Locate the cell with the specified text and output its [x, y] center coordinate. 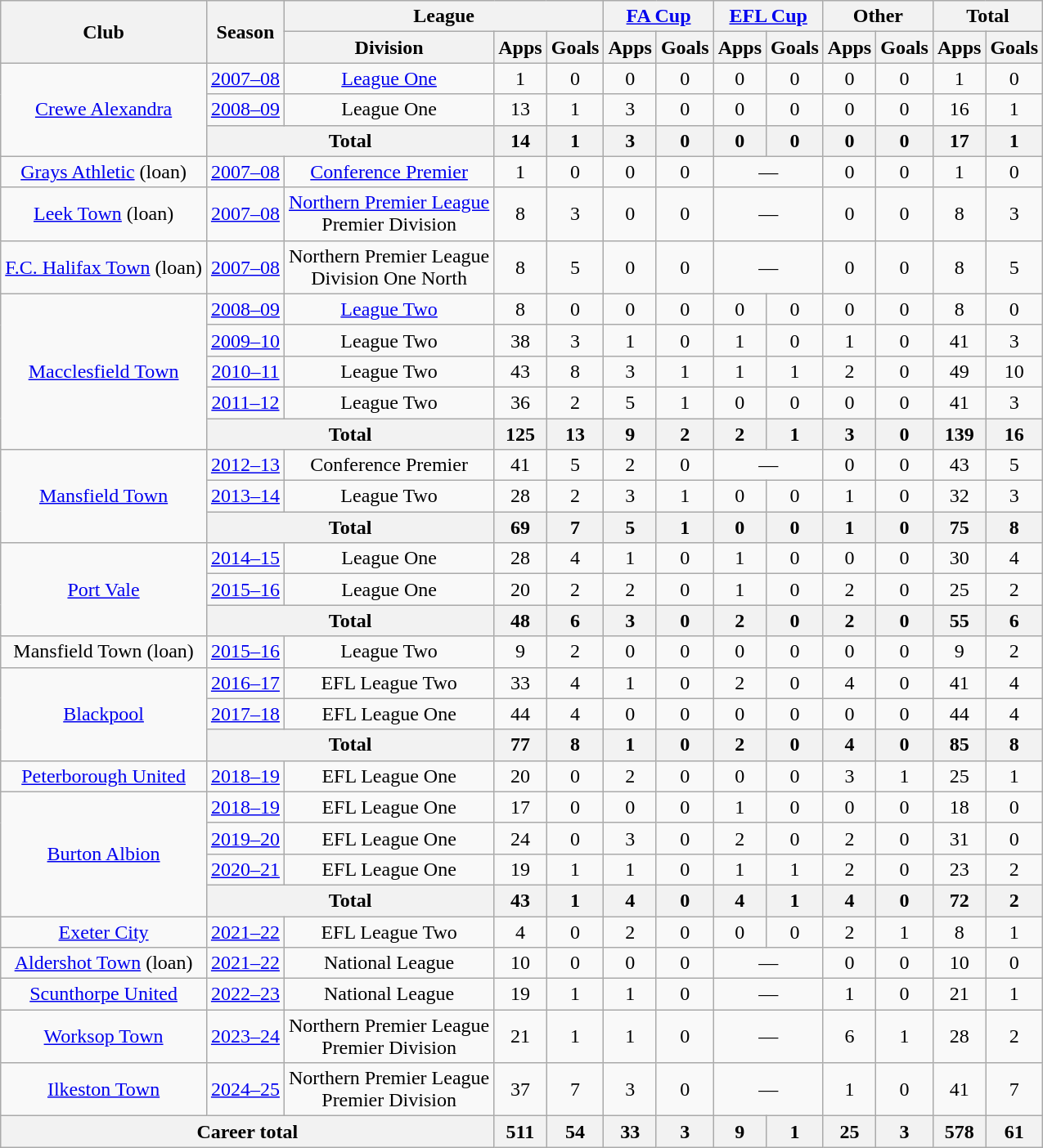
2011–12 [245, 402]
2012–13 [245, 465]
Club [104, 32]
F.C. Halifax Town (loan) [104, 267]
69 [520, 527]
Burton Albion [104, 854]
Grays Athletic (loan) [104, 172]
Other [878, 16]
18 [959, 807]
Mansfield Town [104, 496]
2016–17 [245, 683]
Macclesfield Town [104, 371]
55 [959, 621]
77 [520, 745]
125 [520, 434]
Crewe Alexandra [104, 110]
League [443, 16]
Season [245, 32]
32 [959, 496]
2013–14 [245, 496]
2024–25 [245, 1089]
Peterborough United [104, 776]
Division [389, 47]
61 [1014, 1132]
578 [959, 1132]
14 [520, 141]
Port Vale [104, 590]
2009–10 [245, 340]
36 [520, 402]
48 [520, 621]
Mansfield Town (loan) [104, 652]
2017–18 [245, 714]
FA Cup [659, 16]
23 [959, 869]
30 [959, 558]
Ilkeston Town [104, 1089]
2019–20 [245, 838]
2020–21 [245, 869]
139 [959, 434]
2023–24 [245, 1037]
2022–23 [245, 994]
24 [520, 838]
Leek Town (loan) [104, 214]
72 [959, 900]
2010–11 [245, 371]
EFL Cup [768, 16]
Career total [247, 1132]
75 [959, 527]
Worksop Town [104, 1037]
38 [520, 340]
511 [520, 1132]
Aldershot Town (loan) [104, 963]
Scunthorpe United [104, 994]
Exeter City [104, 931]
49 [959, 371]
Northern Premier LeagueDivision One North [389, 267]
85 [959, 745]
54 [575, 1132]
37 [520, 1089]
31 [959, 838]
2014–15 [245, 558]
Blackpool [104, 714]
